Return the [X, Y] coordinate for the center point of the cell that contains the specified text.  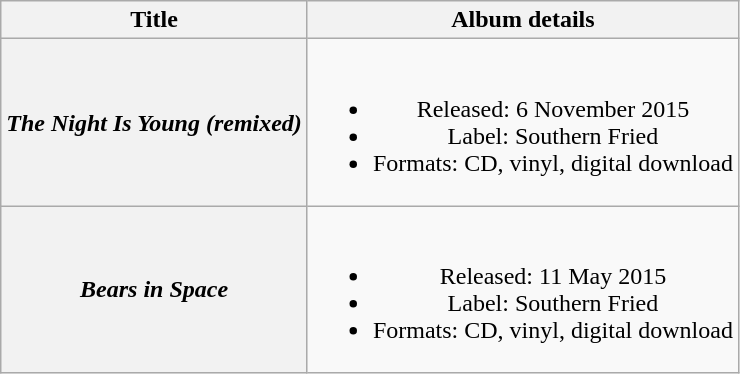
Title [154, 20]
Album details [522, 20]
Released: 6 November 2015Label: Southern FriedFormats: CD, vinyl, digital download [522, 122]
Released: 11 May 2015Label: Southern FriedFormats: CD, vinyl, digital download [522, 290]
Bears in Space [154, 290]
The Night Is Young (remixed) [154, 122]
